Identify which cell holds the provided text, then report its (X, Y) central coordinate. 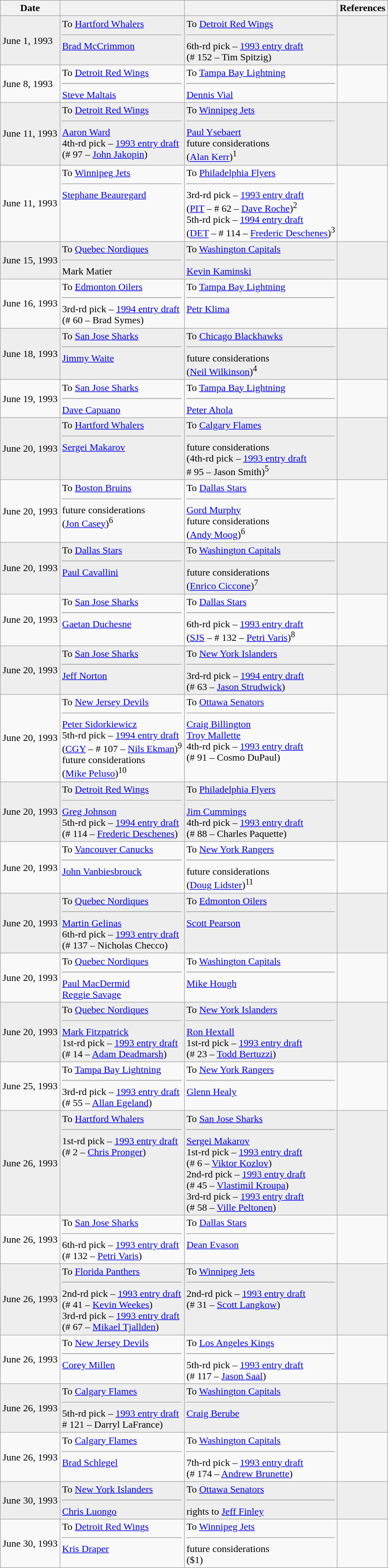
June 1, 1993 (30, 40)
To New York Rangersfuture considerations(Doug Lidster)11 (261, 868)
June 16, 1993 (30, 304)
To Dallas StarsPaul Cavallini (122, 568)
To Detroit Red WingsGreg Johnson5th-rd pick – 1994 entry draft(# 114 – Frederic Deschenes) (122, 812)
To Calgary Flamesfuture considerations(4th-rd pick – 1993 entry draft# 95 – Jason Smith)5 (261, 449)
To Washington Capitals7th-rd pick – 1993 entry draft(# 174 – Andrew Brunette) (261, 1457)
To San Jose SharksJimmy Waite (122, 354)
June 25, 1993 (30, 1086)
To Ottawa SenatorsCraig BillingtonTroy Mallette4th-rd pick – 1993 entry draft(# 91 – Cosmo DuPaul) (261, 738)
To San Jose SharksJeff Norton (122, 670)
To Quebec NordiquesMartin Gelinas6th-rd pick – 1993 entry draft(# 137 – Nicholas Checco) (122, 923)
June 15, 1993 (30, 261)
To Hartford WhalersSergei Makarov (122, 449)
To Edmonton Oilers3rd-rd pick – 1994 entry draft(# 60 – Brad Symes) (122, 304)
To Washington CapitalsMike Hough (261, 977)
To Los Angeles Kings5th-rd pick – 1993 entry draft(# 117 – Jason Saal) (261, 1360)
To New Jersey DevilsPeter Sidorkiewicz5th-rd pick – 1994 entry draft(CGY – # 107 – Nils Ekman)9future considerations(Mike Peluso)10 (122, 738)
To Edmonton OilersScott Pearson (261, 923)
To New Jersey DevilsCorey Millen (122, 1360)
To Detroit Red Wings6th-rd pick – 1993 entry draft(# 152 – Tim Spitzig) (261, 40)
To Washington Capitalsfuture considerations(Enrico Ciccone)7 (261, 568)
To San Jose Sharks6th-rd pick – 1993 entry draft(# 132 – Petri Varis) (122, 1240)
To New York RangersGlenn Healy (261, 1086)
To Tampa Bay Lightning3rd-rd pick – 1993 entry draft(# 55 – Allan Egeland) (122, 1086)
To Quebec NordiquesMark Matier (122, 261)
To Philadelphia Flyers3rd-rd pick – 1993 entry draft(PIT – # 62 – Dave Roche)25th-rd pick – 1994 entry draft(DET – # 114 – Frederic Deschenes)3 (261, 203)
To Winnipeg Jets2nd-rd pick – 1993 entry draft(# 31 – Scott Langkow) (261, 1300)
To Dallas Stars6th-rd pick – 1993 entry draft(SJS – # 132 – Petri Varis)8 (261, 620)
To Boston Bruinsfuture considerations(Jon Casey)6 (122, 511)
To Winnipeg JetsStephane Beauregard (122, 203)
To Detroit Red WingsKris Draper (122, 1543)
To Vancouver CanucksJohn Vanbiesbrouck (122, 868)
To Ottawa Senatorsrights to Jeff Finley (261, 1500)
To Winnipeg Jetsfuture considerations($1) (261, 1543)
To Detroit Red WingsAaron Ward4th-rd pick – 1993 entry draft(# 97 – John Jakopin) (122, 134)
To San Jose SharksGaetan Duchesne (122, 620)
To Washington CapitalsCraig Berube (261, 1408)
To New York Islanders3rd-rd pick – 1994 entry draft(# 63 – Jason Strudwick) (261, 670)
To Winnipeg JetsPaul Ysebaertfuture considerations(Alan Kerr)1 (261, 134)
To Dallas StarsGord Murphyfuture considerations(Andy Moog)6 (261, 511)
To Tampa Bay LightningDennis Vial (261, 84)
To Hartford Whalers1st-rd pick – 1993 entry draft(# 2 – Chris Pronger) (122, 1163)
June 18, 1993 (30, 354)
To Detroit Red WingsSteve Maltais (122, 84)
Date (30, 8)
To Calgary FlamesBrad Schlegel (122, 1457)
To Hartford WhalersBrad McCrimmon (122, 40)
To New York IslandersChris Luongo (122, 1500)
To Tampa Bay LightningPetr Klima (261, 304)
To Calgary Flames5th-rd pick – 1993 entry draft# 121 – Darryl LaFrance) (122, 1408)
To Chicago Blackhawksfuture considerations(Neil Wilkinson)4 (261, 354)
To Dallas StarsDean Evason (261, 1240)
To Quebec NordiquesMark Fitzpatrick1st-rd pick – 1993 entry draft(# 14 – Adam Deadmarsh) (122, 1032)
To Tampa Bay LightningPeter Ahola (261, 398)
To Florida Panthers2nd-rd pick – 1993 entry draft(# 41 – Kevin Weekes)3rd-rd pick – 1993 entry draft(# 67 – Mikael Tjallden) (122, 1300)
To New York IslandersRon Hextall1st-rd pick – 1993 entry draft(# 23 – Todd Bertuzzi) (261, 1032)
June 19, 1993 (30, 398)
To Philadelphia FlyersJim Cummings4th-rd pick – 1993 entry draft(# 88 – Charles Paquette) (261, 812)
June 8, 1993 (30, 84)
References (363, 8)
To Quebec NordiquesPaul MacDermidReggie Savage (122, 977)
To Washington CapitalsKevin Kaminski (261, 261)
To San Jose SharksDave Capuano (122, 398)
